Return the (X, Y) coordinate for the center point of the cell that contains the specified text.  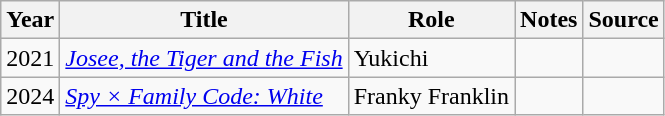
Role (431, 20)
Josee, the Tiger and the Fish (204, 58)
Yukichi (431, 58)
Year (30, 20)
2024 (30, 96)
Title (204, 20)
2021 (30, 58)
Franky Franklin (431, 96)
Spy × Family Code: White (204, 96)
Source (624, 20)
Notes (549, 20)
